Find where the given text appears and provide that cell's center as (x, y) coordinate. 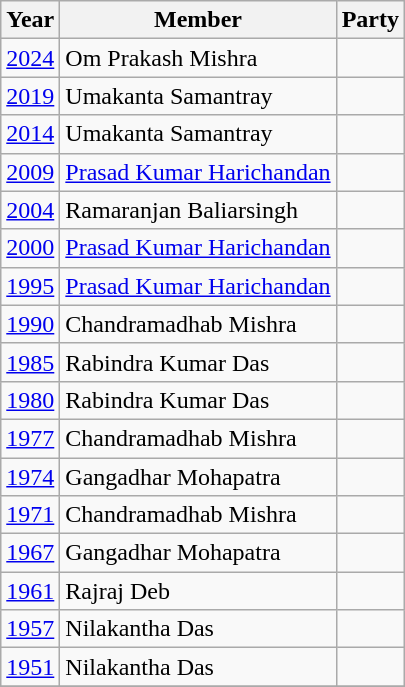
2019 (30, 96)
1971 (30, 515)
2014 (30, 134)
Om Prakash Mishra (198, 58)
1985 (30, 362)
2009 (30, 172)
1995 (30, 286)
Rajraj Deb (198, 591)
2024 (30, 58)
1977 (30, 438)
Party (370, 20)
1980 (30, 400)
1951 (30, 667)
Ramaranjan Baliarsingh (198, 210)
2004 (30, 210)
Year (30, 20)
1961 (30, 591)
1990 (30, 324)
1974 (30, 477)
1967 (30, 553)
1957 (30, 629)
2000 (30, 248)
Member (198, 20)
